Output the [X, Y] coordinate of the center of the cell containing the given text.  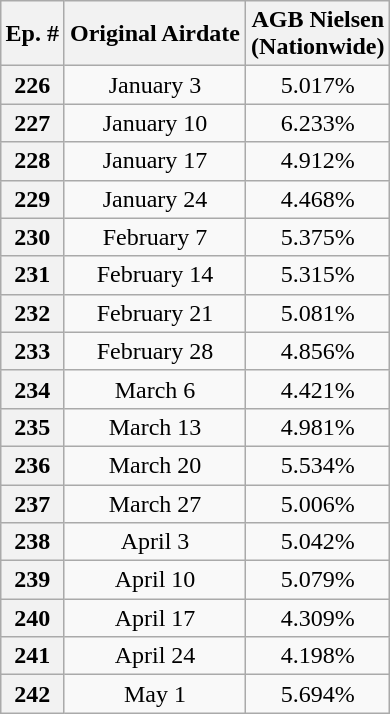
Original Airdate [154, 34]
233 [32, 351]
242 [32, 694]
5.079% [318, 580]
6.233% [318, 123]
Ep. # [32, 34]
5.042% [318, 542]
228 [32, 161]
241 [32, 656]
March 27 [154, 503]
232 [32, 313]
236 [32, 465]
235 [32, 427]
April 10 [154, 580]
April 17 [154, 618]
4.856% [318, 351]
226 [32, 85]
5.694% [318, 694]
February 21 [154, 313]
March 20 [154, 465]
4.421% [318, 389]
230 [32, 237]
5.315% [318, 275]
5.017% [318, 85]
4.912% [318, 161]
January 10 [154, 123]
229 [32, 199]
4.468% [318, 199]
227 [32, 123]
April 24 [154, 656]
238 [32, 542]
5.081% [318, 313]
5.534% [318, 465]
May 1 [154, 694]
237 [32, 503]
4.198% [318, 656]
239 [32, 580]
5.006% [318, 503]
5.375% [318, 237]
234 [32, 389]
240 [32, 618]
AGB Nielsen(Nationwide) [318, 34]
April 3 [154, 542]
January 17 [154, 161]
January 24 [154, 199]
March 6 [154, 389]
February 7 [154, 237]
231 [32, 275]
4.981% [318, 427]
4.309% [318, 618]
March 13 [154, 427]
February 14 [154, 275]
January 3 [154, 85]
February 28 [154, 351]
